Detect which cell encompasses the target text, then output its (X, Y) center coordinate. 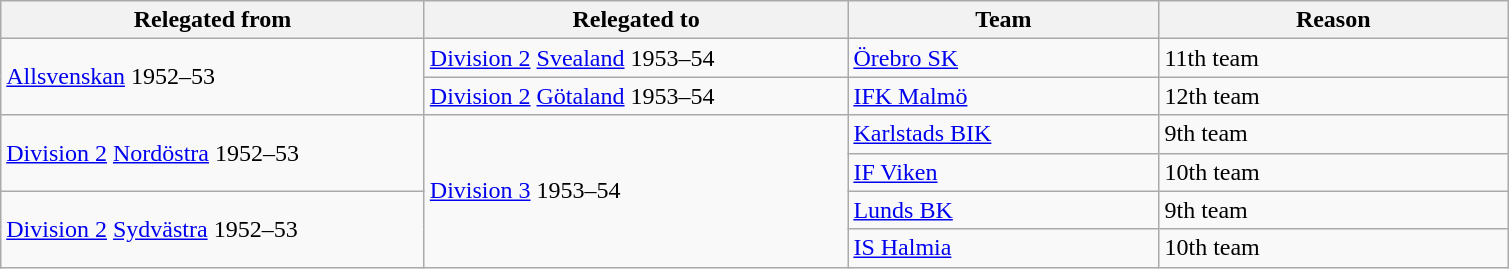
11th team (1334, 58)
Division 2 Nordöstra 1952–53 (213, 153)
Division 2 Sydvästra 1952–53 (213, 229)
IF Viken (1004, 172)
Division 2 Götaland 1953–54 (636, 96)
Division 2 Svealand 1953–54 (636, 58)
Örebro SK (1004, 58)
Team (1004, 20)
IS Halmia (1004, 248)
Relegated to (636, 20)
Reason (1334, 20)
12th team (1334, 96)
Division 3 1953–54 (636, 191)
Relegated from (213, 20)
Karlstads BIK (1004, 134)
Allsvenskan 1952–53 (213, 77)
Lunds BK (1004, 210)
IFK Malmö (1004, 96)
